Extract the (X, Y) coordinate from the center of the cell holding the provided text.  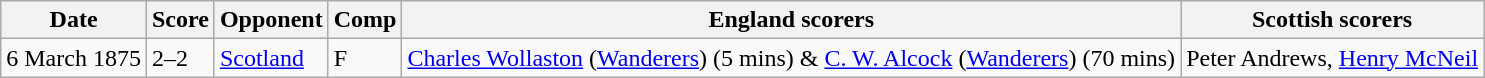
F (365, 58)
6 March 1875 (74, 58)
Peter Andrews, Henry McNeil (1332, 58)
Opponent (271, 20)
Score (180, 20)
Charles Wollaston (Wanderers) (5 mins) & C. W. Alcock (Wanderers) (70 mins) (792, 58)
Date (74, 20)
England scorers (792, 20)
Scotland (271, 58)
Scottish scorers (1332, 20)
Comp (365, 20)
2–2 (180, 58)
